Pinpoint the cell where the given text exists, returning its [X, Y] midpoint coordinate. 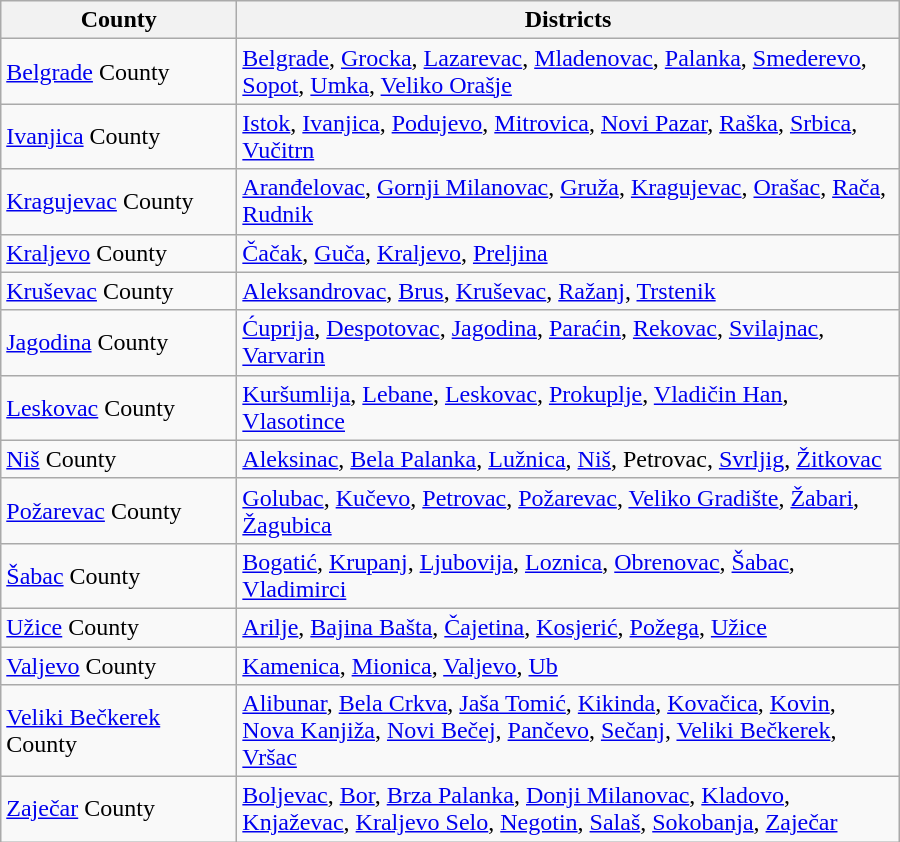
Niš County [119, 459]
Alibunar, Bela Crkva, Jaša Tomić, Kikinda, Kovačica, Kovin, Nova Kanjiža, Novi Bečej, Pančevo, Sečanj, Veliki Bečkerek, Vršac [568, 731]
Požarevac County [119, 510]
Kraljevo County [119, 253]
Arilje, Bajina Bašta, Čajetina, Kosjerić, Požega, Užice [568, 627]
Aranđelovac, Gornji Milanovac, Gruža, Kragujevac, Orašac, Rača, Rudnik [568, 202]
Šabac County [119, 576]
Belgrade, Grocka, Lazarevac, Mladenovac, Palanka, Smederevo, Sopot, Umka, Veliko Orašje [568, 72]
Užice County [119, 627]
Aleksandrovac, Brus, Kruševac, Ražanj, Trstenik [568, 291]
Districts [568, 20]
Kuršumlija, Lebane, Leskovac, Prokuplje, Vladičin Han, Vlasotince [568, 408]
Kamenica, Mionica, Valjevo, Ub [568, 665]
Aleksinac, Bela Palanka, Lužnica, Niš, Petrovac, Svrljig, Žitkovac [568, 459]
Golubac, Kučevo, Petrovac, Požarevac, Veliko Gradište, Žabari, Žagubica [568, 510]
Valjevo County [119, 665]
Jagodina County [119, 342]
Istok, Ivanjica, Podujevo, Mitrovica, Novi Pazar, Raška, Srbica, Vučitrn [568, 136]
Zaječar County [119, 810]
Belgrade County [119, 72]
Kruševac County [119, 291]
Veliki Bečkerek County [119, 731]
Ćuprija, Despotovac, Jagodina, Paraćin, Rekovac, Svilajnac, Varvarin [568, 342]
Leskovac County [119, 408]
Kragujevac County [119, 202]
Bogatić, Krupanj, Ljubovija, Loznica, Obrenovac, Šabac, Vladimirci [568, 576]
County [119, 20]
Ivanjica County [119, 136]
Čačak, Guča, Kraljevo, Preljina [568, 253]
Boljevac, Bor, Brza Palanka, Donji Milanovac, Kladovo, Knjaževac, Kraljevo Selo, Negotin, Salaš, Sokobanja, Zaječar [568, 810]
